Locate the cell with the specified text and output its [x, y] center coordinate. 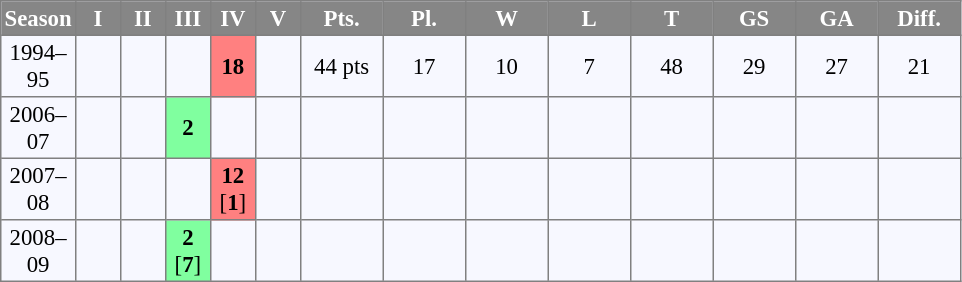
27 [836, 66]
I [98, 18]
W [506, 18]
29 [754, 66]
Pts. [341, 18]
L [589, 18]
Season [38, 18]
Diff. [919, 18]
12 [1] [232, 189]
GS [754, 18]
II [142, 18]
2 [188, 128]
III [188, 18]
48 [671, 66]
10 [506, 66]
21 [919, 66]
17 [424, 66]
2 [7] [188, 251]
44 pts [341, 66]
1994–95 [38, 66]
Pl. [424, 18]
2008–09 [38, 251]
T [671, 18]
18 [232, 66]
V [278, 18]
2007–08 [38, 189]
IV [232, 18]
GA [836, 18]
2006–07 [38, 128]
7 [589, 66]
